Capture the cell that displays the provided text and extract its [x, y] central coordinate. 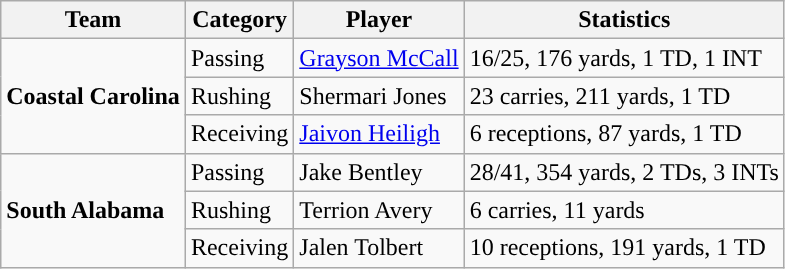
10 receptions, 191 yards, 1 TD [624, 248]
Terrion Avery [379, 210]
16/25, 176 yards, 1 TD, 1 INT [624, 58]
Jalen Tolbert [379, 248]
28/41, 354 yards, 2 TDs, 3 INTs [624, 172]
Grayson McCall [379, 58]
Category [239, 20]
Jaivon Heiligh [379, 134]
Jake Bentley [379, 172]
Team [94, 20]
Shermari Jones [379, 96]
Player [379, 20]
Coastal Carolina [94, 96]
6 receptions, 87 yards, 1 TD [624, 134]
South Alabama [94, 210]
6 carries, 11 yards [624, 210]
Statistics [624, 20]
23 carries, 211 yards, 1 TD [624, 96]
